Capture the cell that displays the provided text and extract its (x, y) central coordinate. 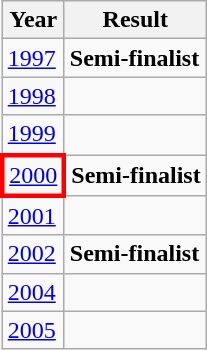
1999 (33, 135)
1998 (33, 96)
2004 (33, 292)
2002 (33, 254)
1997 (33, 58)
Result (135, 20)
2001 (33, 216)
2005 (33, 330)
Year (33, 20)
2000 (33, 174)
